Locate the cell with the specified text and output its [X, Y] center coordinate. 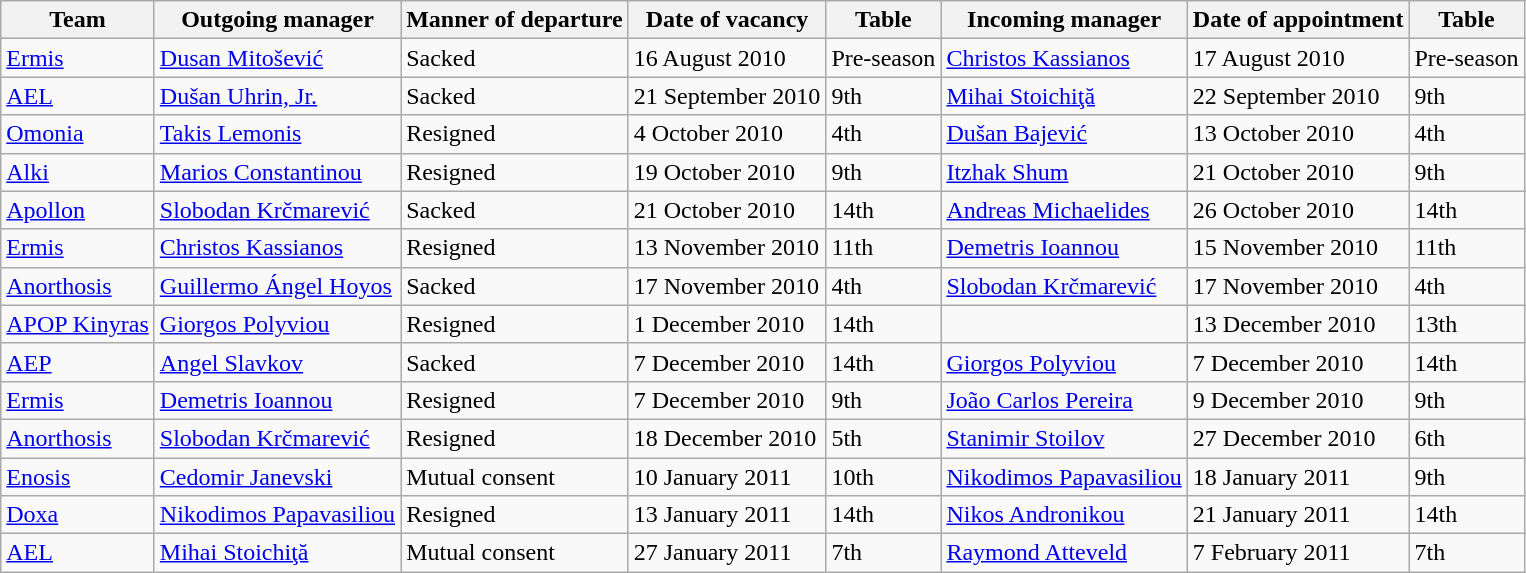
Stanimir Stoilov [1064, 438]
13 January 2011 [727, 515]
18 December 2010 [727, 438]
Marios Constantinou [277, 172]
13th [1466, 324]
Cedomir Janevski [277, 477]
10th [884, 477]
7 February 2011 [1298, 553]
Dušan Bajević [1064, 134]
15 November 2010 [1298, 248]
Date of appointment [1298, 20]
13 November 2010 [727, 248]
21 January 2011 [1298, 515]
Doxa [78, 515]
27 December 2010 [1298, 438]
Andreas Michaelides [1064, 210]
Itzhak Shum [1064, 172]
27 January 2011 [727, 553]
Nikos Andronikou [1064, 515]
Apollon [78, 210]
5th [884, 438]
Dušan Uhrin, Jr. [277, 96]
Guillermo Ángel Hoyos [277, 286]
Enosis [78, 477]
Raymond Atteveld [1064, 553]
João Carlos Pereira [1064, 400]
AEP [78, 362]
Incoming manager [1064, 20]
Angel Slavkov [277, 362]
4 October 2010 [727, 134]
9 December 2010 [1298, 400]
Manner of departure [514, 20]
17 August 2010 [1298, 58]
Outgoing manager [277, 20]
Team [78, 20]
APOP Kinyras [78, 324]
13 October 2010 [1298, 134]
Omonia [78, 134]
10 January 2011 [727, 477]
19 October 2010 [727, 172]
22 September 2010 [1298, 96]
Alki [78, 172]
Dusan Mitošević [277, 58]
1 December 2010 [727, 324]
26 October 2010 [1298, 210]
16 August 2010 [727, 58]
18 January 2011 [1298, 477]
6th [1466, 438]
13 December 2010 [1298, 324]
Takis Lemonis [277, 134]
21 September 2010 [727, 96]
Date of vacancy [727, 20]
